Capture the cell that displays the provided text and extract its [X, Y] central coordinate. 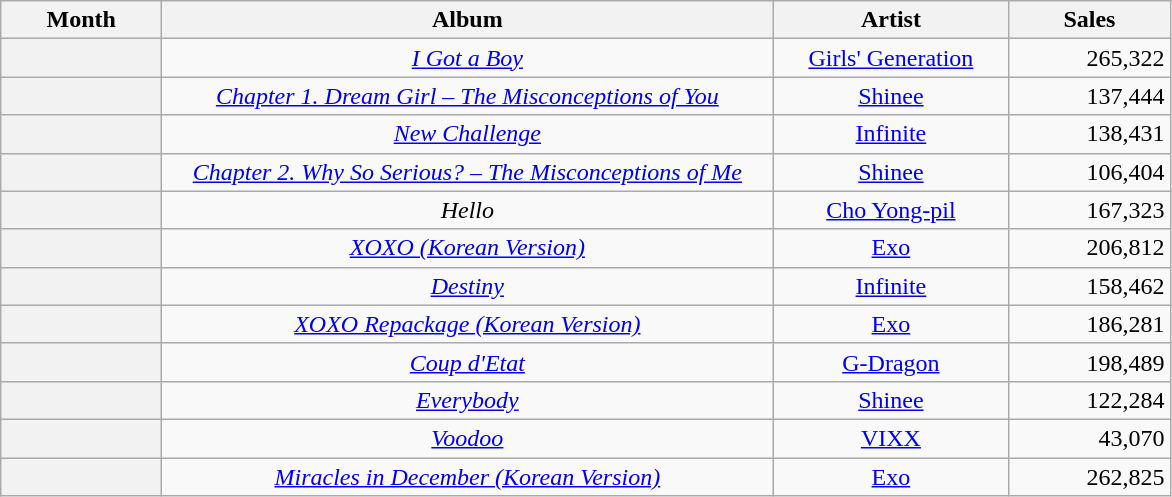
138,431 [1090, 134]
137,444 [1090, 96]
122,284 [1090, 400]
43,070 [1090, 438]
Everybody [468, 400]
Chapter 2. Why So Serious? – The Misconceptions of Me [468, 172]
Artist [891, 20]
167,323 [1090, 210]
Destiny [468, 286]
Coup d'Etat [468, 362]
Sales [1090, 20]
106,404 [1090, 172]
265,322 [1090, 58]
XOXO Repackage (Korean Version) [468, 324]
198,489 [1090, 362]
G-Dragon [891, 362]
158,462 [1090, 286]
I Got a Boy [468, 58]
Miracles in December (Korean Version) [468, 477]
Hello [468, 210]
Chapter 1. Dream Girl – The Misconceptions of You [468, 96]
Cho Yong-pil [891, 210]
262,825 [1090, 477]
New Challenge [468, 134]
Girls' Generation [891, 58]
186,281 [1090, 324]
Album [468, 20]
Month [82, 20]
206,812 [1090, 248]
Voodoo [468, 438]
XOXO (Korean Version) [468, 248]
VIXX [891, 438]
